From the cell containing the given text, extract its center point as [x, y] coordinate. 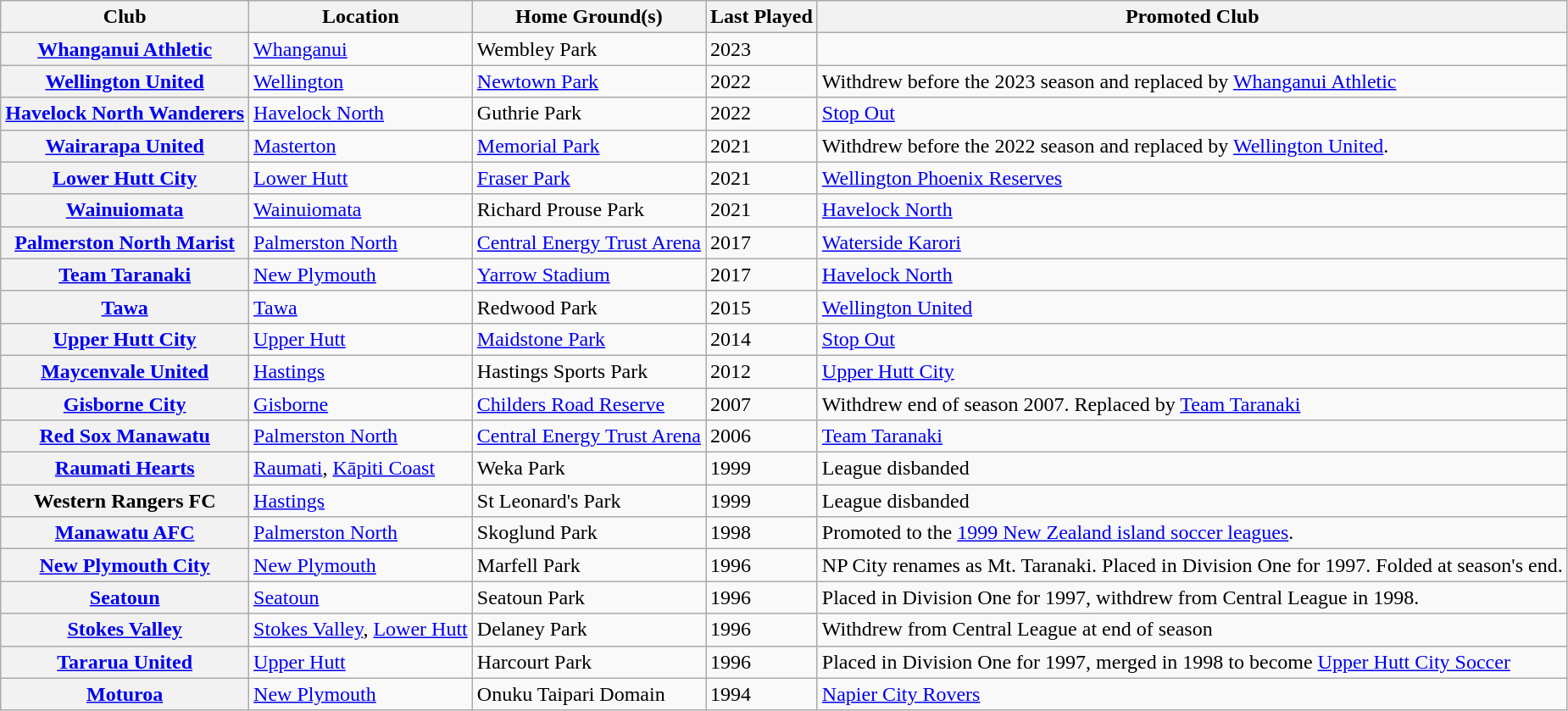
Hastings Sports Park [588, 371]
Last Played [762, 17]
2007 [762, 404]
Wembley Park [588, 49]
Home Ground(s) [588, 17]
Wellington Phoenix Reserves [1192, 178]
Whanganui Athletic [125, 49]
2023 [762, 49]
Gisborne City [125, 404]
Withdrew before the 2023 season and replaced by Whanganui Athletic [1192, 81]
Havelock North Wanderers [125, 114]
Manawatu AFC [125, 533]
Placed in Division One for 1997, withdrew from Central League in 1998. [1192, 597]
Red Sox Manawatu [125, 436]
Whanganui [361, 49]
Richard Prouse Park [588, 210]
Napier City Rovers [1192, 694]
Masterton [361, 146]
Raumati, Kāpiti Coast [361, 469]
Withdrew before the 2022 season and replaced by Wellington United. [1192, 146]
Redwood Park [588, 307]
Palmerston North Marist [125, 242]
Lower Hutt [361, 178]
Marfell Park [588, 565]
Withdrew from Central League at end of season [1192, 630]
Newtown Park [588, 81]
2006 [762, 436]
Seatoun Park [588, 597]
2014 [762, 339]
Delaney Park [588, 630]
Promoted to the 1999 New Zealand island soccer leagues. [1192, 533]
Club [125, 17]
Raumati Hearts [125, 469]
Wairarapa United [125, 146]
1994 [762, 694]
NP City renames as Mt. Taranaki. Placed in Division One for 1997. Folded at season's end. [1192, 565]
Placed in Division One for 1997, merged in 1998 to become Upper Hutt City Soccer [1192, 662]
Stokes Valley, Lower Hutt [361, 630]
Guthrie Park [588, 114]
1998 [762, 533]
Childers Road Reserve [588, 404]
Yarrow Stadium [588, 275]
Weka Park [588, 469]
Location [361, 17]
Western Rangers FC [125, 501]
Stokes Valley [125, 630]
Harcourt Park [588, 662]
Tararua United [125, 662]
Maycenvale United [125, 371]
2015 [762, 307]
Promoted Club [1192, 17]
Wellington [361, 81]
Withdrew end of season 2007. Replaced by Team Taranaki [1192, 404]
Waterside Karori [1192, 242]
2012 [762, 371]
Memorial Park [588, 146]
Moturoa [125, 694]
Lower Hutt City [125, 178]
New Plymouth City [125, 565]
Maidstone Park [588, 339]
Fraser Park [588, 178]
Gisborne [361, 404]
Skoglund Park [588, 533]
St Leonard's Park [588, 501]
Onuku Taipari Domain [588, 694]
